Search for the cell housing the specified text and yield its [X, Y] center coordinate. 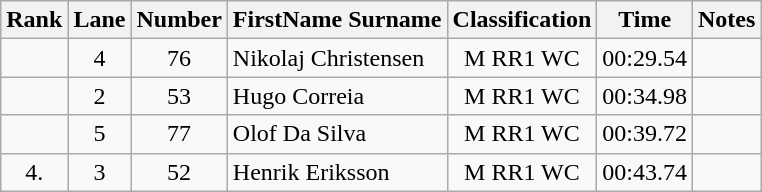
53 [179, 96]
00:34.98 [645, 96]
4. [34, 172]
3 [100, 172]
52 [179, 172]
Rank [34, 20]
00:29.54 [645, 58]
00:39.72 [645, 134]
76 [179, 58]
FirstName Surname [337, 20]
Olof Da Silva [337, 134]
Hugo Correia [337, 96]
Classification [522, 20]
Number [179, 20]
2 [100, 96]
77 [179, 134]
Notes [727, 20]
00:43.74 [645, 172]
Lane [100, 20]
Henrik Eriksson [337, 172]
Nikolaj Christensen [337, 58]
5 [100, 134]
4 [100, 58]
Time [645, 20]
